Extract the [X, Y] coordinate from the center of the cell holding the provided text.  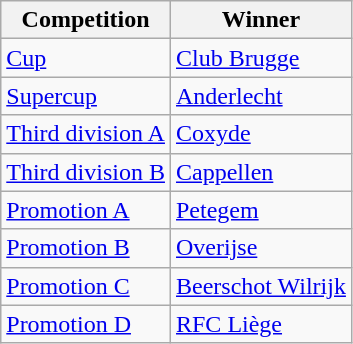
Winner [260, 20]
Coxyde [260, 134]
Cappellen [260, 172]
Promotion A [86, 210]
Club Brugge [260, 58]
Promotion D [86, 324]
Competition [86, 20]
Anderlecht [260, 96]
Promotion C [86, 286]
Cup [86, 58]
Petegem [260, 210]
Promotion B [86, 248]
Third division B [86, 172]
RFC Liège [260, 324]
Beerschot Wilrijk [260, 286]
Supercup [86, 96]
Third division A [86, 134]
Overijse [260, 248]
